From the cell containing the given text, extract its center point as (X, Y) coordinate. 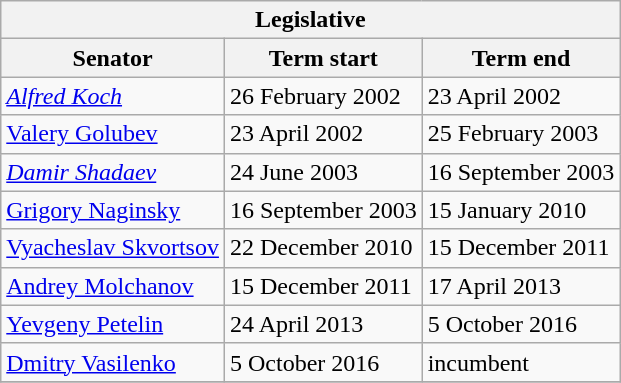
Legislative (310, 20)
24 April 2013 (323, 324)
Term start (323, 58)
Alfred Koch (113, 96)
Vyacheslav Skvortsov (113, 248)
15 January 2010 (521, 210)
Dmitry Vasilenko (113, 362)
Grigory Naginsky (113, 210)
Term end (521, 58)
22 December 2010 (323, 248)
17 April 2013 (521, 286)
incumbent (521, 362)
Yevgeny Petelin (113, 324)
Andrey Molchanov (113, 286)
Senator (113, 58)
Damir Shadaev (113, 172)
24 June 2003 (323, 172)
26 February 2002 (323, 96)
25 February 2003 (521, 134)
Valery Golubev (113, 134)
